Pinpoint the cell where the given text exists, returning its (x, y) midpoint coordinate. 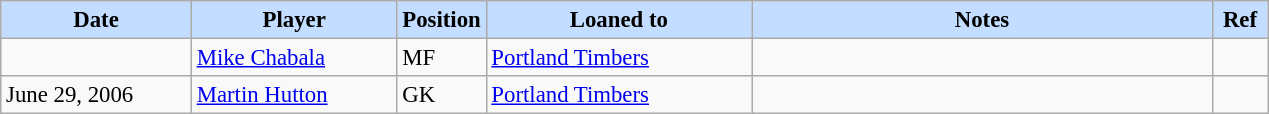
Player (294, 20)
June 29, 2006 (96, 95)
Notes (982, 20)
Loaned to (619, 20)
Ref (1240, 20)
Mike Chabala (294, 58)
Date (96, 20)
Position (442, 20)
GK (442, 95)
MF (442, 58)
Martin Hutton (294, 95)
